Pinpoint the cell where the given text exists, returning its [x, y] midpoint coordinate. 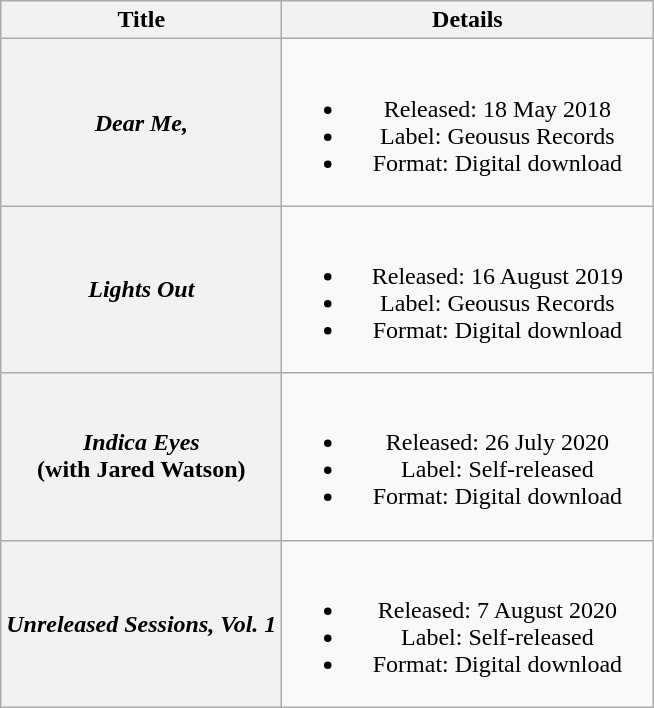
Released: 26 July 2020Label: Self-releasedFormat: Digital download [468, 456]
Indica Eyes (with Jared Watson) [142, 456]
Released: 16 August 2019Label: Geousus RecordsFormat: Digital download [468, 290]
Dear Me, [142, 122]
Unreleased Sessions, Vol. 1 [142, 624]
Released: 7 August 2020Label: Self-releasedFormat: Digital download [468, 624]
Released: 18 May 2018Label: Geousus RecordsFormat: Digital download [468, 122]
Title [142, 20]
Lights Out [142, 290]
Details [468, 20]
